Capture the cell that displays the provided text and extract its [X, Y] central coordinate. 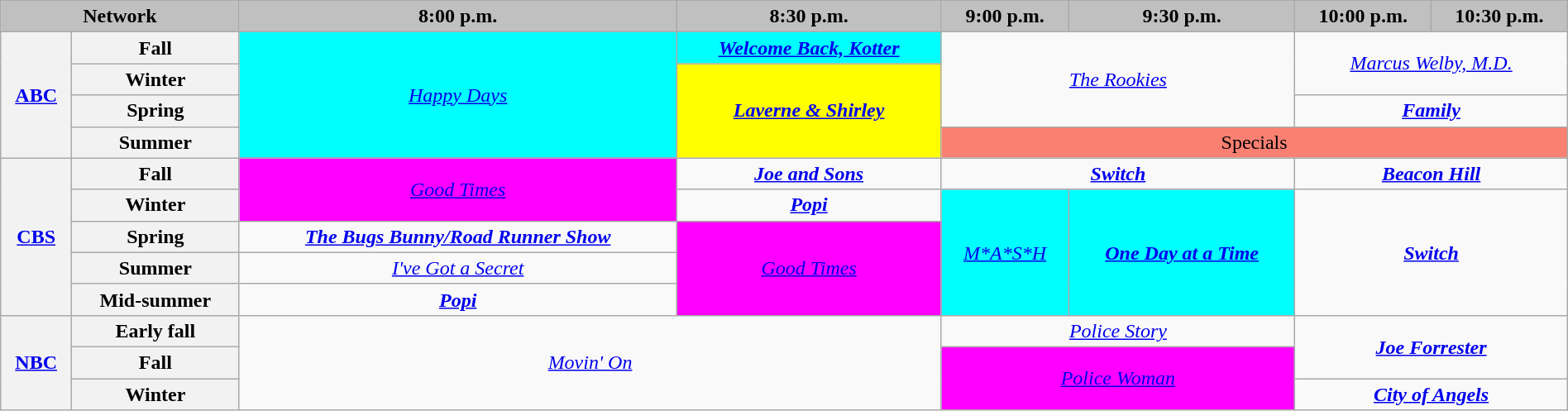
Specials [1254, 142]
One Day at a Time [1182, 252]
Early fall [155, 331]
Family [1431, 111]
9:30 p.m. [1182, 17]
Happy Days [458, 95]
ABC [36, 95]
I've Got a Secret [458, 268]
City of Angels [1431, 394]
M*A*S*H [1005, 252]
Police Woman [1118, 378]
Welcome Back, Kotter [809, 48]
Movin' On [590, 362]
Joe Forrester [1431, 346]
8:30 p.m. [809, 17]
9:00 p.m. [1005, 17]
Police Story [1118, 331]
The Rookies [1118, 79]
Joe and Sons [809, 174]
CBS [36, 237]
Network [120, 17]
8:00 p.m. [458, 17]
Mid-summer [155, 299]
Marcus Welby, M.D. [1431, 64]
NBC [36, 362]
10:00 p.m. [1363, 17]
10:30 p.m. [1500, 17]
Beacon Hill [1431, 174]
The Bugs Bunny/Road Runner Show [458, 237]
Laverne & Shirley [809, 111]
